Find where the given text appears and provide that cell's center as [X, Y] coordinate. 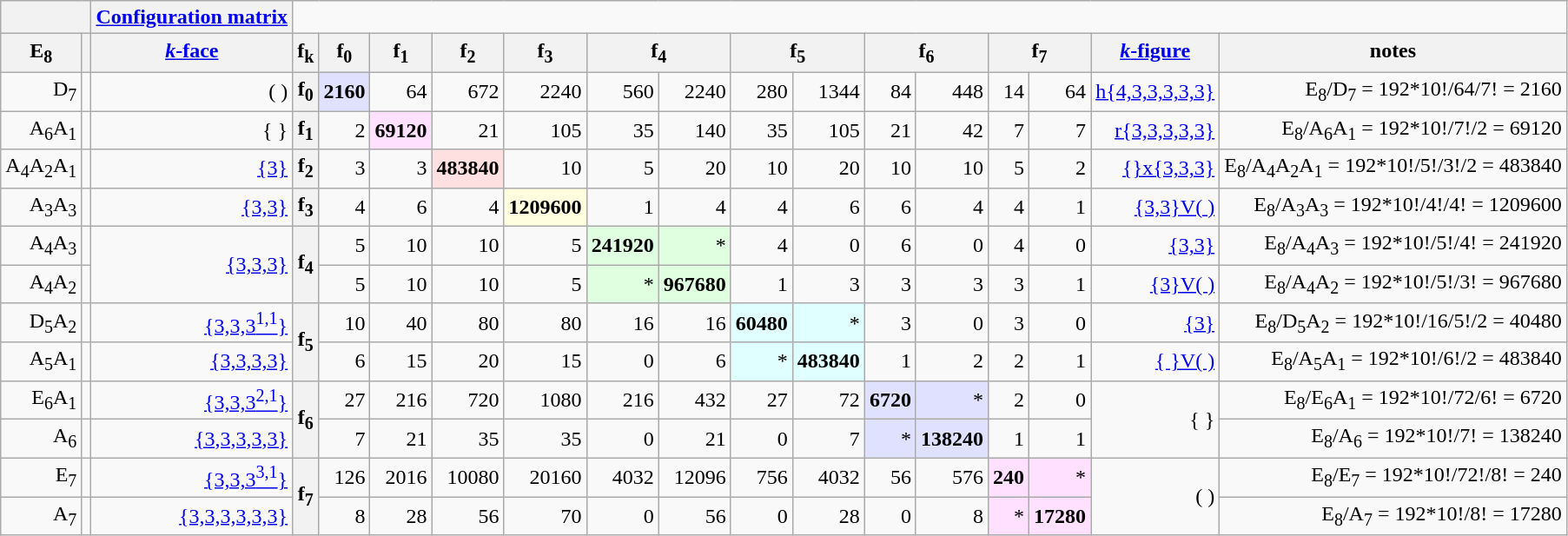
672 [467, 91]
A5A1 [42, 361]
72 [829, 400]
r{3,3,3,3,3} [1155, 130]
{ }V( ) [1155, 361]
448 [952, 91]
E7 [42, 478]
A7 [42, 516]
A4A2 [42, 284]
{}x{3,3,3} [1155, 169]
E8/E6A1 = 192*10!/72/6! = 6720 [1393, 400]
10080 [467, 478]
70 [546, 516]
E8/A5A1 = 192*10!/6!/2 = 483840 [1393, 361]
17280 [1060, 516]
84 [890, 91]
E8/D5A2 = 192*10!/16/5!/2 = 40480 [1393, 323]
D5A2 [42, 323]
E8/A6A1 = 192*10!/7!/2 = 69120 [1393, 130]
{3,3,3,3} [192, 361]
E8/D7 = 192*10!/64/7! = 2160 [1393, 91]
720 [467, 400]
280 [761, 91]
2016 [401, 478]
432 [695, 400]
A4A3 [42, 246]
241920 [622, 246]
{3,3,3} [192, 266]
k-figure [1155, 53]
560 [622, 91]
A3A3 [42, 207]
h{4,3,3,3,3,3} [1155, 91]
E8/A3A3 = 192*10!/4!/4! = 1209600 [1393, 207]
E8 [42, 53]
240 [1008, 478]
E8/A6 = 192*10!/7! = 138240 [1393, 439]
1209600 [546, 207]
{3,3,3,3,3} [192, 439]
{3,3,32,1} [192, 400]
E8/A4A3 = 192*10!/5!/4! = 241920 [1393, 246]
1080 [546, 400]
Configuration matrix [192, 17]
A4A2A1 [42, 169]
42 [952, 130]
69120 [401, 130]
20160 [546, 478]
{3,3}V( ) [1155, 207]
E8/A7 = 192*10!/8! = 17280 [1393, 516]
A6A1 [42, 130]
756 [761, 478]
40 [401, 323]
12096 [695, 478]
138240 [952, 439]
{3,3,31,1} [192, 323]
A6 [42, 439]
k-face [192, 53]
{3,3,33,1} [192, 478]
967680 [695, 284]
E8/A4A2 = 192*10!/5!/3! = 967680 [1393, 284]
{3,3,3,3,3,3} [192, 516]
60480 [761, 323]
notes [1393, 53]
E6A1 [42, 400]
{3}V( ) [1155, 284]
6720 [890, 400]
576 [952, 478]
2160 [344, 91]
fk [306, 53]
E8/A4A2A1 = 192*10!/5!/3!/2 = 483840 [1393, 169]
D7 [42, 91]
1344 [829, 91]
126 [344, 478]
14 [1008, 91]
E8/E7 = 192*10!/72!/8! = 240 [1393, 478]
140 [695, 130]
